Capture the cell that displays the provided text and extract its (x, y) central coordinate. 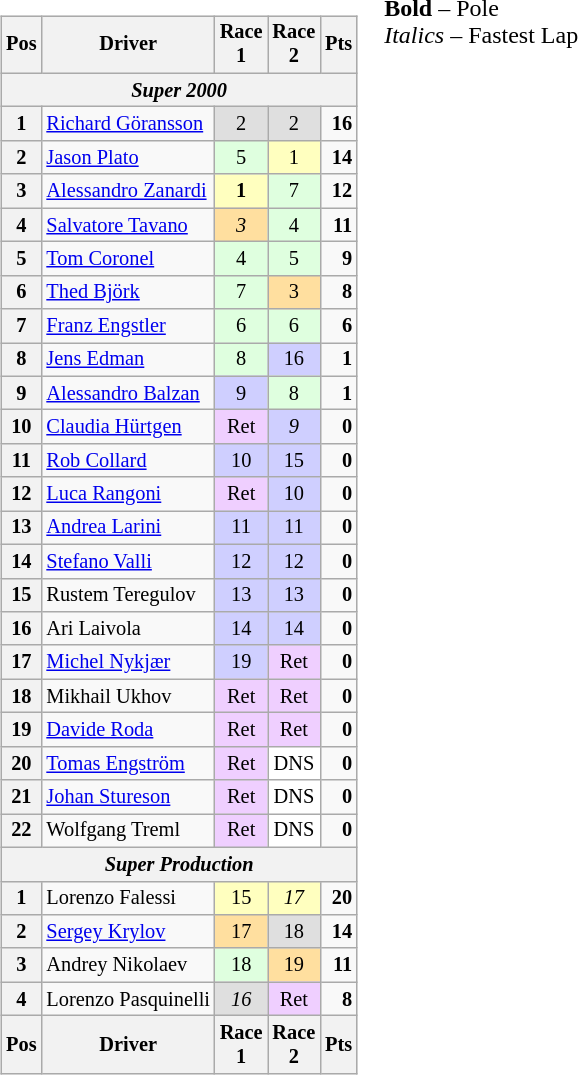
Tomas Engström (128, 763)
Claudia Hürtgen (128, 427)
Rustem Teregulov (128, 595)
Andrea Larini (128, 528)
Lorenzo Falessi (128, 898)
Franz Engstler (128, 326)
Thed Björk (128, 292)
Andrey Nikolaev (128, 965)
Salvatore Tavano (128, 225)
Michel Nykjær (128, 662)
Richard Göransson (128, 124)
Wolfgang Treml (128, 831)
Jason Plato (128, 158)
Super Production (179, 864)
Mikhail Ukhov (128, 696)
Tom Coronel (128, 259)
Super 2000 (179, 90)
Jens Edman (128, 360)
21 (21, 797)
Ari Laivola (128, 629)
Sergey Krylov (128, 932)
Johan Stureson (128, 797)
22 (21, 831)
Lorenzo Pasquinelli (128, 999)
Davide Roda (128, 730)
Rob Collard (128, 461)
Stefano Valli (128, 561)
Luca Rangoni (128, 494)
Alessandro Balzan (128, 393)
Alessandro Zanardi (128, 191)
